Provide the (X, Y) coordinate of the cell's center where the given text is located.  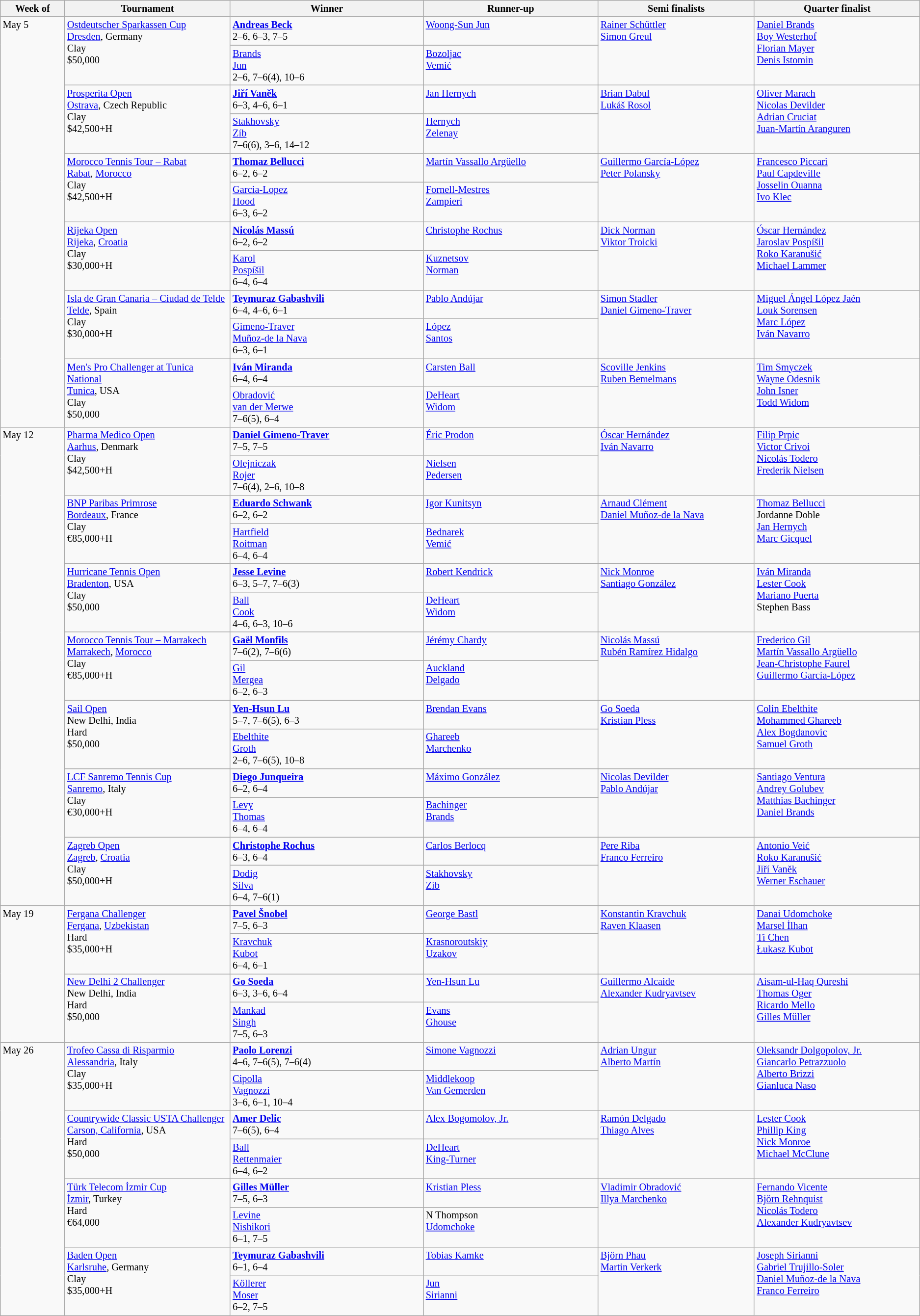
Olejniczak Rojer7–6(4), 2–6, 10–8 (327, 475)
Levy Thomas6–4, 6–4 (327, 817)
Santiago Ventura Andrey Golubev Matthias Bachinger Daniel Brands (837, 803)
Thomaz Bellucci Jordanne Doble Jan Hernych Marc Gicquel (837, 529)
Christophe Rochus (511, 236)
Martín Vassallo Argüello (511, 168)
Ball Cook4–6, 6–3, 10–6 (327, 612)
Week of (32, 8)
Kuznetsov Norman (511, 270)
Bachinger Brands (511, 817)
Go Soeda Kristian Pless (676, 734)
Yen-Hsun Lu5–7, 7–6(5), 6–3 (327, 714)
Winner (327, 8)
López Santos (511, 339)
Hartfield Roitman6–4, 6–4 (327, 544)
Dick Norman Viktor Troicki (676, 256)
Nicolás Massú Rubén Ramírez Hidalgo (676, 666)
Vladimir Obradović Illya Marchenko (676, 1213)
Countrywide Classic USTA Challenger Carson, California, USAHard$50,000 (147, 1144)
Obradović van der Merwe7–6(5), 6–4 (327, 407)
BNP Paribas Primrose Bordeaux, FranceClay€85,000+H (147, 529)
Gimeno-Traver Muñoz-de la Nava6–3, 6–1 (327, 339)
Prosperita OpenOstrava, Czech RepublicClay$42,500+H (147, 119)
Ostdeutscher Sparkassen Cup Dresden, GermanyClay$50,000 (147, 51)
Nick Monroe Santiago González (676, 598)
Iván Miranda6–4, 6–4 (327, 373)
Óscar Hernández Iván Navarro (676, 461)
Trofeo Cassa di Risparmio Alessandria, ItalyClay$35,000+H (147, 1077)
Daniel Brands Boy Westerhof Florian Mayer Denis Istomin (837, 51)
Sail Open New Delhi, IndiaHard$50,000 (147, 734)
Brian Dabul Lukáš Rosol (676, 119)
N Thompson Udomchoke (511, 1227)
DeHeart King-Turner (511, 1159)
Daniel Gimeno-Traver7–5, 7–5 (327, 441)
Arnaud Clément Daniel Muñoz-de la Nava (676, 529)
Semi finalists (676, 8)
Francesco Piccari Paul Capdeville Josselin Ouanna Ivo Klec (837, 187)
Oliver Marach Nicolas Devilder Adrian Cruciat Juan-Martín Aranguren (837, 119)
Oleksandr Dolgopolov, Jr. Giancarlo Petrazzuolo Alberto Brizzi Gianluca Naso (837, 1077)
May 26 (32, 1179)
Ghareeb Marchenko (511, 749)
Stakhovsky Zíb7–6(6), 3–6, 14–12 (327, 133)
Iván Miranda Lester Cook Mariano Puerta Stephen Bass (837, 598)
Fornell-Mestres Zampieri (511, 202)
Danai Udomchoke Marsel İlhan Ti Chen Łukasz Kubot (837, 939)
Máximo González (511, 783)
Colin Ebelthite Mohammed Ghareeb Alex Bogdanovic Samuel Groth (837, 734)
Hurricane Tennis Open Bradenton, USAClay$50,000 (147, 598)
Simon Stadler Daniel Gimeno-Traver (676, 324)
Morocco Tennis Tour – Rabat Rabat, MoroccoClay$42,500+H (147, 187)
Mankad Singh7–5, 6–3 (327, 1022)
Bozoljac Vemić (511, 65)
Robert Kendrick (511, 578)
Bednarek Vemić (511, 544)
Christophe Rochus6–3, 6–4 (327, 851)
New Delhi 2 ChallengerNew Delhi, IndiaHard$50,000 (147, 1008)
Tim Smyczek Wayne Odesnik John Isner Todd Widom (837, 393)
Go Soeda6–3, 3–6, 6–4 (327, 988)
Jan Hernych (511, 99)
Diego Junqueira6–2, 6–4 (327, 783)
Gaël Monfils7–6(2), 7–6(6) (327, 646)
Tournament (147, 8)
Krasnoroutskiy Uzakov (511, 954)
Filip Prpic Victor Crivoi Nicolás Todero Frederik Nielsen (837, 461)
Auckland Delgado (511, 680)
Jesse Levine6–3, 5–7, 7–6(3) (327, 578)
Brendan Evans (511, 714)
Ramón Delgado Thiago Alves (676, 1144)
Frederico Gil Martín Vassallo Argüello Jean-Christophe Faurel Guillermo García-López (837, 666)
George Bastl (511, 920)
Men's Pro Challenger at Tunica National Tunica, USAClay$50,000 (147, 393)
Baden Open Karlsruhe, GermanyClay$35,000+H (147, 1282)
Konstantin Kravchuk Raven Klaasen (676, 939)
Levine Nishikori6–1, 7–5 (327, 1227)
Simone Vagnozzi (511, 1056)
Adrian Ungur Alberto Martín (676, 1077)
Quarter finalist (837, 8)
Eduardo Schwank6–2, 6–2 (327, 509)
Pere Riba Franco Ferreiro (676, 871)
May 5 (32, 222)
Guillermo García-López Peter Polansky (676, 187)
Runner-up (511, 8)
Dodig Silva6–4, 7–6(1) (327, 885)
Amer Delic7–6(5), 6–4 (327, 1125)
Thomaz Bellucci6–2, 6–2 (327, 168)
Garcia-Lopez Hood6–3, 6–2 (327, 202)
Kravchuk Kubot6–4, 6–1 (327, 954)
Teymuraz Gabashvili6–4, 4–6, 6–1 (327, 304)
Stakhovsky Zíb (511, 885)
Pharma Medico Open Aarhus, DenmarkClay$42,500+H (147, 461)
LCF Sanremo Tennis Cup Sanremo, ItalyClay€30,000+H (147, 803)
Igor Kunitsyn (511, 509)
Rainer Schüttler Simon Greul (676, 51)
Brands Jun2–6, 7–6(4), 10–6 (327, 65)
Köllerer Moser6–2, 7–5 (327, 1295)
Evans Ghouse (511, 1022)
Carlos Berlocq (511, 851)
Rijeka Open Rijeka, CroatiaClay$30,000+H (147, 256)
Middlekoop Van Gemerden (511, 1090)
Joseph Sirianni Gabriel Trujillo-Soler Daniel Muñoz-de la Nava Franco Ferreiro (837, 1282)
Guillermo Alcaide Alexander Kudryavtsev (676, 1008)
Jun Sirianni (511, 1295)
Pablo Andújar (511, 304)
Morocco Tennis Tour – Marrakech Marrakech, MoroccoClay€85,000+H (147, 666)
Björn Phau Martin Verkerk (676, 1282)
Jérémy Chardy (511, 646)
Tobias Kamke (511, 1262)
Nicolás Massú6–2, 6–2 (327, 236)
Óscar Hernández Jaroslav Pospíšil Roko Karanušić Michael Lammer (837, 256)
Cipolla Vagnozzi3–6, 6–1, 10–4 (327, 1090)
May 19 (32, 974)
May 12 (32, 666)
Yen-Hsun Lu (511, 988)
Alex Bogomolov, Jr. (511, 1125)
Nicolas Devilder Pablo Andújar (676, 803)
Carsten Ball (511, 373)
Paolo Lorenzi4–6, 7–6(5), 7–6(4) (327, 1056)
Woong-Sun Jun (511, 31)
Andreas Beck2–6, 6–3, 7–5 (327, 31)
Miguel Ángel López Jaén Louk Sorensen Marc López Iván Navarro (837, 324)
Scoville Jenkins Ruben Bemelmans (676, 393)
Hernych Zelenay (511, 133)
Gilles Müller7–5, 6–3 (327, 1193)
Pavel Šnobel7–5, 6–3 (327, 920)
Türk Telecom İzmir Cup İzmir, TurkeyHard€64,000 (147, 1213)
Éric Prodon (511, 441)
Teymuraz Gabashvili6–1, 6–4 (327, 1262)
Zagreb Open Zagreb, CroatiaClay$50,000+H (147, 871)
Aisam-ul-Haq Qureshi Thomas Oger Ricardo Mello Gilles Müller (837, 1008)
Kristian Pless (511, 1193)
Gil Mergea6–2, 6–3 (327, 680)
Jiří Vaněk6–3, 4–6, 6–1 (327, 99)
Isla de Gran Canaria – Ciudad de Telde Telde, SpainClay$30,000+H (147, 324)
Ebelthite Groth2–6, 7–6(5), 10–8 (327, 749)
Fergana Challenger Fergana, UzbekistanHard$35,000+H (147, 939)
Ball Rettenmaier6–4, 6–2 (327, 1159)
Antonio Veić Roko Karanušić Jiří Vaněk Werner Eschauer (837, 871)
Nielsen Pedersen (511, 475)
Karol Pospíšil6–4, 6–4 (327, 270)
Lester Cook Phillip King Nick Monroe Michael McClune (837, 1144)
Fernando Vicente Björn Rehnquist Nicolás Todero Alexander Kudryavtsev (837, 1213)
